Detect which cell encompasses the target text, then output its [X, Y] center coordinate. 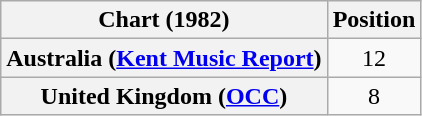
United Kingdom (OCC) [164, 96]
Chart (1982) [164, 20]
8 [374, 96]
12 [374, 58]
Australia (Kent Music Report) [164, 58]
Position [374, 20]
